Extract the [X, Y] coordinate from the center of the cell holding the provided text.  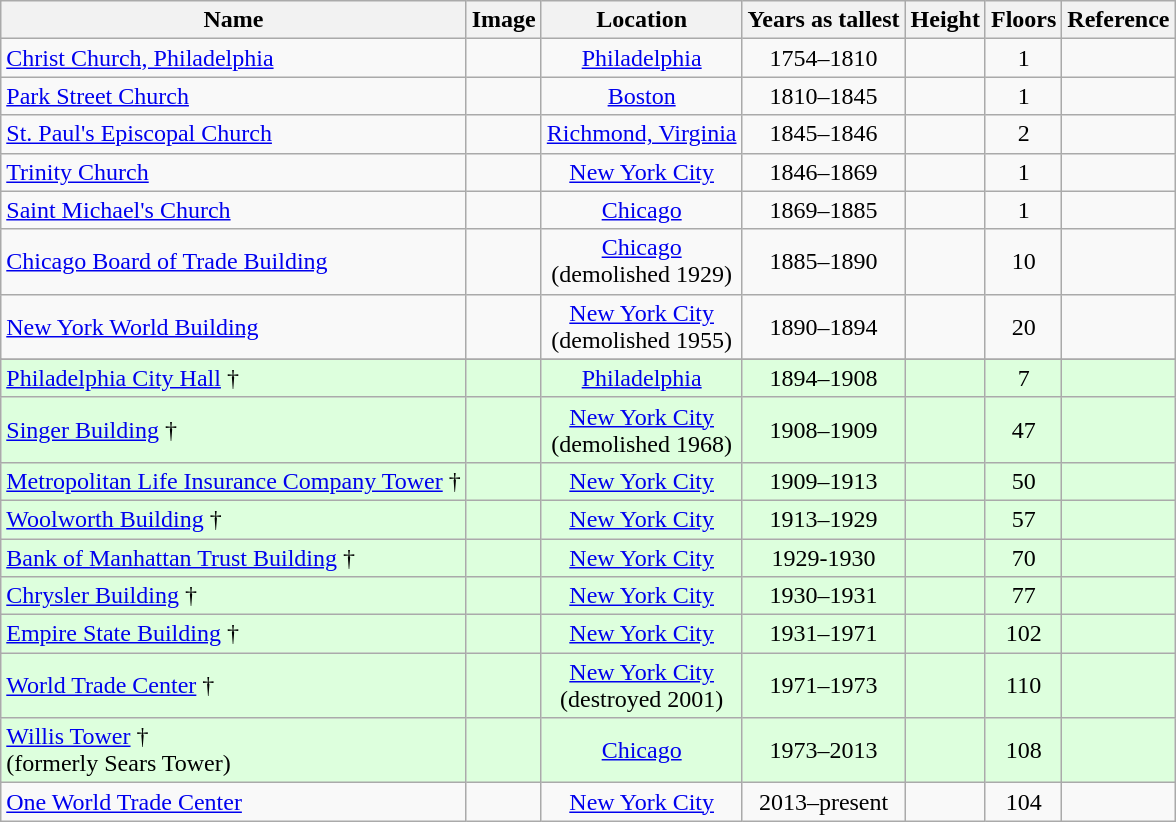
110 [1023, 686]
New York World Building [234, 326]
Empire State Building † [234, 634]
Chicago(demolished 1929) [642, 262]
Trinity Church [234, 172]
57 [1023, 519]
Floors [1023, 20]
New York City(demolished 1955) [642, 326]
1973–2013 [824, 750]
Richmond, Virginia [642, 134]
Philadelphia City Hall † [234, 378]
2013–present [824, 802]
Image [504, 20]
1929-1930 [824, 557]
Saint Michael's Church [234, 210]
Christ Church, Philadelphia [234, 58]
World Trade Center † [234, 686]
New York City(demolished 1968) [642, 430]
New York City(destroyed 2001) [642, 686]
1845–1846 [824, 134]
50 [1023, 481]
1890–1894 [824, 326]
1894–1908 [824, 378]
10 [1023, 262]
Location [642, 20]
1931–1971 [824, 634]
St. Paul's Episcopal Church [234, 134]
102 [1023, 634]
Willis Tower †(formerly Sears Tower) [234, 750]
1885–1890 [824, 262]
Singer Building † [234, 430]
1846–1869 [824, 172]
1930–1931 [824, 596]
Boston [642, 96]
Name [234, 20]
108 [1023, 750]
7 [1023, 378]
1913–1929 [824, 519]
47 [1023, 430]
Chrysler Building † [234, 596]
1908–1909 [824, 430]
77 [1023, 596]
1869–1885 [824, 210]
Years as tallest [824, 20]
70 [1023, 557]
Metropolitan Life Insurance Company Tower † [234, 481]
One World Trade Center [234, 802]
Height [945, 20]
Bank of Manhattan Trust Building † [234, 557]
Park Street Church [234, 96]
1971–1973 [824, 686]
1754–1810 [824, 58]
1810–1845 [824, 96]
20 [1023, 326]
Chicago Board of Trade Building [234, 262]
2 [1023, 134]
1909–1913 [824, 481]
Reference [1118, 20]
104 [1023, 802]
Woolworth Building † [234, 519]
